Find where the given text appears and provide that cell's center as (x, y) coordinate. 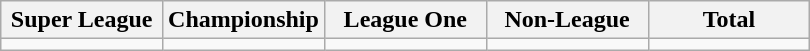
League One (405, 20)
Non-League (567, 20)
Championship (244, 20)
Total (729, 20)
Super League (82, 20)
